Return the [x, y] coordinate for the center point of the cell that contains the specified text.  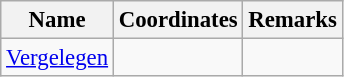
Remarks [292, 20]
Name [58, 20]
Coordinates [178, 20]
Vergelegen [58, 58]
